Provide the [X, Y] coordinate of the cell's center where the given text is located.  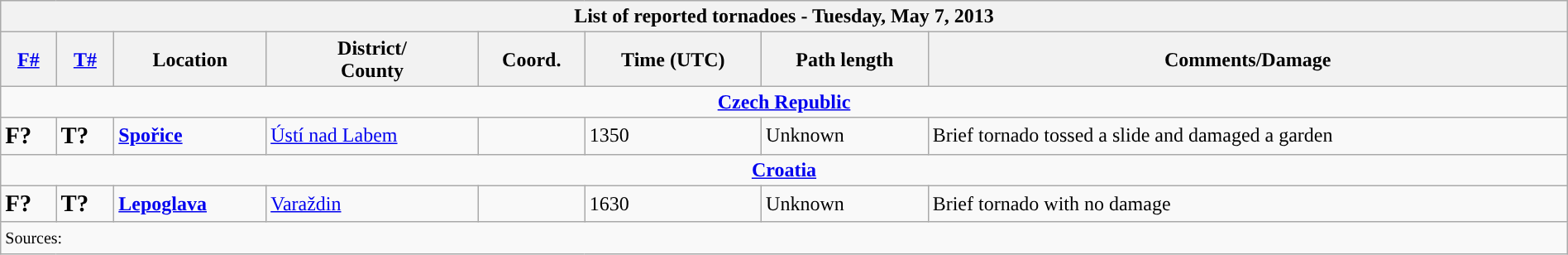
Spořice [190, 136]
Croatia [784, 170]
Varaždin [372, 204]
Time (UTC) [673, 60]
T# [85, 60]
Brief tornado with no damage [1247, 204]
Brief tornado tossed a slide and damaged a garden [1247, 136]
Czech Republic [784, 102]
Lepoglava [190, 204]
Ústí nad Labem [372, 136]
F# [28, 60]
Path length [845, 60]
Location [190, 60]
List of reported tornadoes - Tuesday, May 7, 2013 [784, 17]
Comments/Damage [1247, 60]
1630 [673, 204]
1350 [673, 136]
District/County [372, 60]
Sources: [784, 238]
Coord. [531, 60]
